Locate the cell with the specified text and output its (X, Y) center coordinate. 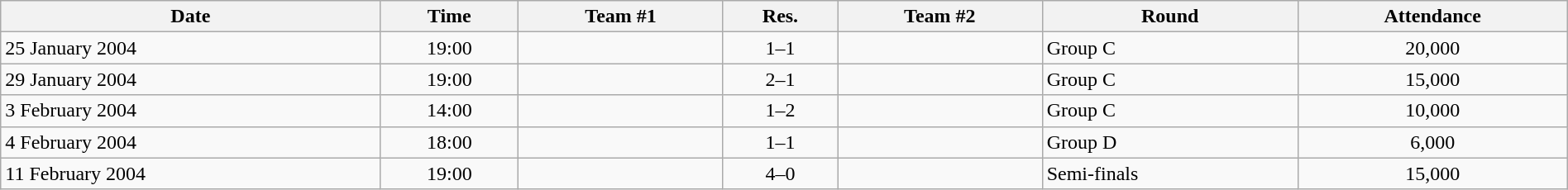
11 February 2004 (190, 173)
4–0 (780, 173)
10,000 (1432, 111)
14:00 (450, 111)
Team #2 (940, 17)
1–2 (780, 111)
Group D (1169, 142)
6,000 (1432, 142)
Res. (780, 17)
Time (450, 17)
Attendance (1432, 17)
Semi-finals (1169, 173)
Round (1169, 17)
3 February 2004 (190, 111)
18:00 (450, 142)
25 January 2004 (190, 48)
20,000 (1432, 48)
2–1 (780, 79)
Date (190, 17)
Team #1 (621, 17)
4 February 2004 (190, 142)
29 January 2004 (190, 79)
